Find where the given text appears and provide that cell's center as [x, y] coordinate. 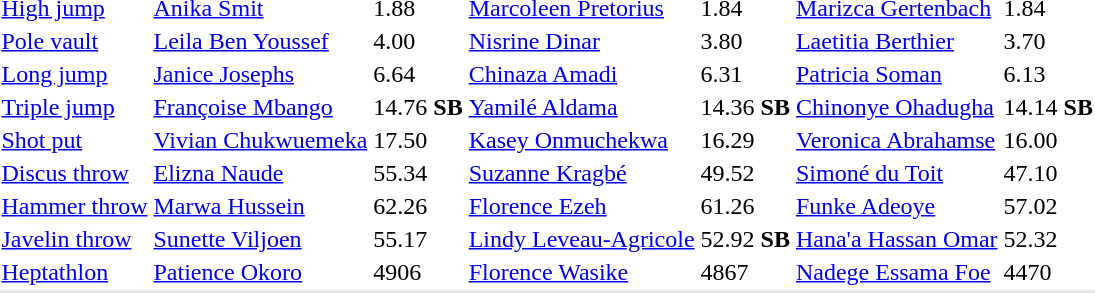
62.26 [418, 206]
6.31 [745, 74]
16.29 [745, 140]
Vivian Chukwuemeka [260, 140]
Shot put [74, 140]
Kasey Onmuchekwa [582, 140]
Chinaza Amadi [582, 74]
Florence Ezeh [582, 206]
Pole vault [74, 41]
Javelin throw [74, 239]
55.34 [418, 173]
52.92 SB [745, 239]
55.17 [418, 239]
16.00 [1048, 140]
61.26 [745, 206]
47.10 [1048, 173]
Janice Josephs [260, 74]
49.52 [745, 173]
52.32 [1048, 239]
4906 [418, 272]
Long jump [74, 74]
6.13 [1048, 74]
Patricia Soman [896, 74]
Discus throw [74, 173]
Yamilé Aldama [582, 107]
Funke Adeoye [896, 206]
Nadege Essama Foe [896, 272]
Elizna Naude [260, 173]
Heptathlon [74, 272]
Sunette Viljoen [260, 239]
Françoise Mbango [260, 107]
4470 [1048, 272]
Hammer throw [74, 206]
Lindy Leveau-Agricole [582, 239]
Chinonye Ohadugha [896, 107]
6.64 [418, 74]
Simoné du Toit [896, 173]
Suzanne Kragbé [582, 173]
14.76 SB [418, 107]
Triple jump [74, 107]
Laetitia Berthier [896, 41]
57.02 [1048, 206]
Marwa Hussein [260, 206]
4.00 [418, 41]
3.70 [1048, 41]
Patience Okoro [260, 272]
14.14 SB [1048, 107]
Leila Ben Youssef [260, 41]
Veronica Abrahamse [896, 140]
3.80 [745, 41]
4867 [745, 272]
Hana'a Hassan Omar [896, 239]
14.36 SB [745, 107]
Florence Wasike [582, 272]
17.50 [418, 140]
Nisrine Dinar [582, 41]
